Identify which cell holds the provided text, then report its (X, Y) central coordinate. 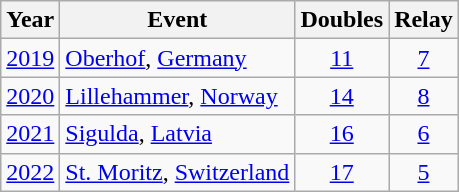
8 (424, 96)
7 (424, 58)
6 (424, 134)
Year (30, 20)
Lillehammer, Norway (178, 96)
Sigulda, Latvia (178, 134)
5 (424, 172)
16 (342, 134)
Doubles (342, 20)
Event (178, 20)
14 (342, 96)
Oberhof, Germany (178, 58)
2019 (30, 58)
2021 (30, 134)
17 (342, 172)
Relay (424, 20)
11 (342, 58)
St. Moritz, Switzerland (178, 172)
2020 (30, 96)
2022 (30, 172)
